Locate the cell with the specified text and output its [X, Y] center coordinate. 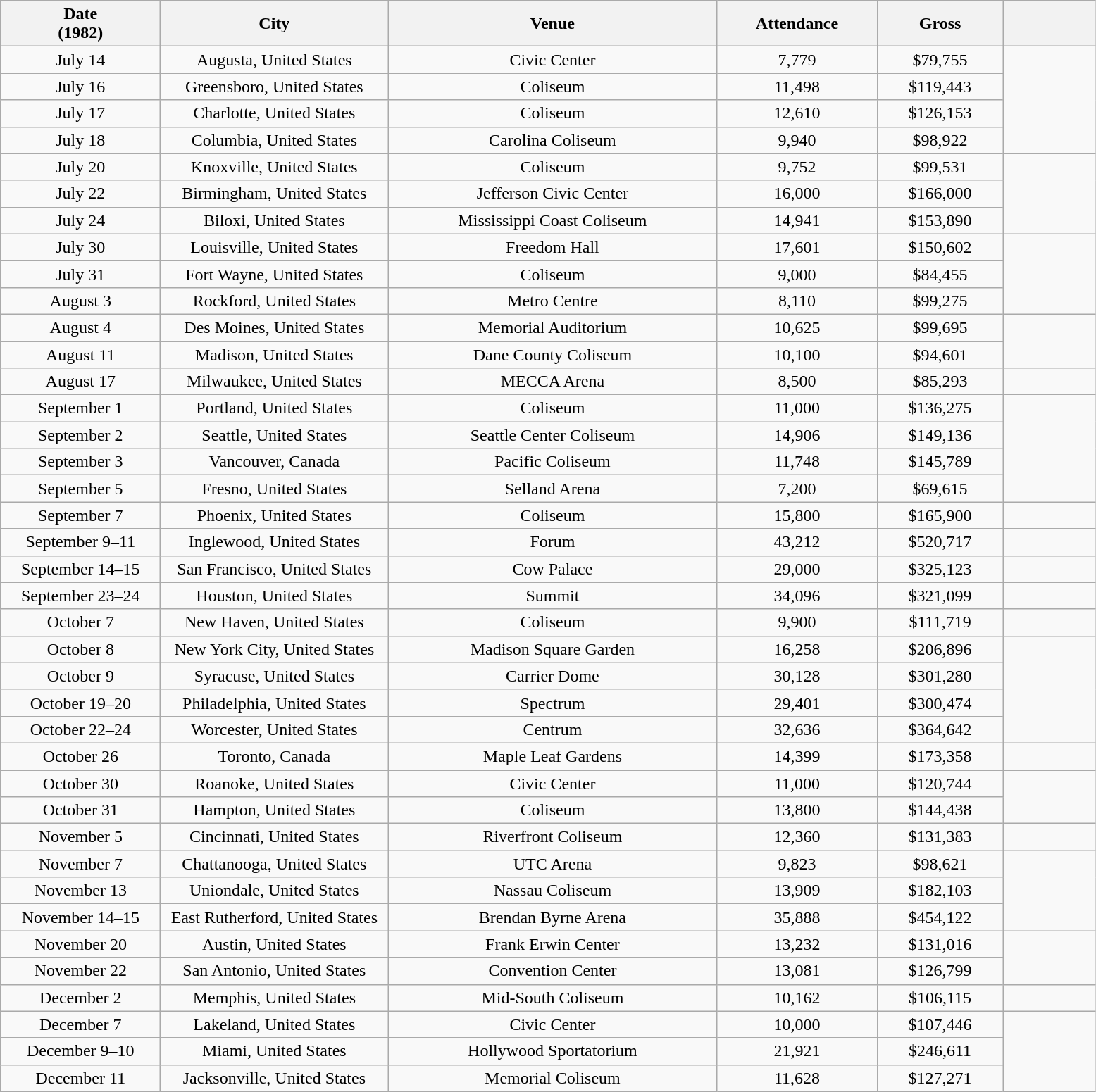
13,232 [797, 944]
October 31 [80, 810]
September 23–24 [80, 596]
MECCA Arena [552, 382]
Fresno, United States [275, 489]
$119,443 [940, 87]
October 9 [80, 676]
Date(1982) [80, 24]
Carolina Coliseum [552, 140]
October 30 [80, 784]
16,258 [797, 649]
Vancouver, Canada [275, 462]
$99,275 [940, 301]
$150,602 [940, 247]
10,100 [797, 354]
Dane County Coliseum [552, 354]
Carrier Dome [552, 676]
San Antonio, United States [275, 971]
$126,799 [940, 971]
$136,275 [940, 408]
July 17 [80, 113]
November 7 [80, 864]
Memorial Coliseum [552, 1078]
Selland Arena [552, 489]
10,625 [797, 327]
November 5 [80, 837]
Lakeland, United States [275, 1024]
15,800 [797, 515]
July 14 [80, 60]
Cow Palace [552, 569]
13,081 [797, 971]
Mississippi Coast Coliseum [552, 220]
Jefferson Civic Center [552, 194]
30,128 [797, 676]
Seattle Center Coliseum [552, 435]
Seattle, United States [275, 435]
$107,446 [940, 1024]
July 24 [80, 220]
Chattanooga, United States [275, 864]
October 26 [80, 756]
13,800 [797, 810]
$182,103 [940, 891]
Jacksonville, United States [275, 1078]
July 30 [80, 247]
$98,922 [940, 140]
Maple Leaf Gardens [552, 756]
$84,455 [940, 274]
Cincinnati, United States [275, 837]
$85,293 [940, 382]
8,500 [797, 382]
August 4 [80, 327]
December 2 [80, 998]
Centrum [552, 729]
October 8 [80, 649]
17,601 [797, 247]
Charlotte, United States [275, 113]
July 31 [80, 274]
Madison Square Garden [552, 649]
$131,383 [940, 837]
32,636 [797, 729]
September 9–11 [80, 542]
11,748 [797, 462]
October 7 [80, 622]
Attendance [797, 24]
City [275, 24]
August 17 [80, 382]
14,906 [797, 435]
Des Moines, United States [275, 327]
October 19–20 [80, 703]
Gross [940, 24]
14,399 [797, 756]
11,628 [797, 1078]
$300,474 [940, 703]
$126,153 [940, 113]
$165,900 [940, 515]
Summit [552, 596]
10,000 [797, 1024]
9,900 [797, 622]
Pacific Coliseum [552, 462]
10,162 [797, 998]
11,498 [797, 87]
$325,123 [940, 569]
$173,358 [940, 756]
$120,744 [940, 784]
$106,115 [940, 998]
Greensboro, United States [275, 87]
UTC Arena [552, 864]
$127,271 [940, 1078]
9,000 [797, 274]
Milwaukee, United States [275, 382]
Roanoke, United States [275, 784]
$99,531 [940, 167]
September 14–15 [80, 569]
September 1 [80, 408]
Toronto, Canada [275, 756]
$454,122 [940, 917]
Brendan Byrne Arena [552, 917]
November 22 [80, 971]
November 13 [80, 891]
$206,896 [940, 649]
Hollywood Sportatorium [552, 1051]
Rockford, United States [275, 301]
Birmingham, United States [275, 194]
21,921 [797, 1051]
August 3 [80, 301]
Columbia, United States [275, 140]
December 7 [80, 1024]
Uniondale, United States [275, 891]
Mid-South Coliseum [552, 998]
Austin, United States [275, 944]
12,360 [797, 837]
September 3 [80, 462]
Houston, United States [275, 596]
July 22 [80, 194]
9,752 [797, 167]
$301,280 [940, 676]
October 22–24 [80, 729]
$166,000 [940, 194]
September 7 [80, 515]
August 11 [80, 354]
13,909 [797, 891]
$98,621 [940, 864]
Knoxville, United States [275, 167]
$99,695 [940, 327]
$153,890 [940, 220]
Inglewood, United States [275, 542]
12,610 [797, 113]
July 16 [80, 87]
East Rutherford, United States [275, 917]
43,212 [797, 542]
34,096 [797, 596]
September 5 [80, 489]
July 20 [80, 167]
November 20 [80, 944]
New Haven, United States [275, 622]
Augusta, United States [275, 60]
14,941 [797, 220]
$520,717 [940, 542]
Frank Erwin Center [552, 944]
$246,611 [940, 1051]
$144,438 [940, 810]
7,200 [797, 489]
9,823 [797, 864]
$94,601 [940, 354]
$145,789 [940, 462]
November 14–15 [80, 917]
$111,719 [940, 622]
$364,642 [940, 729]
Spectrum [552, 703]
July 18 [80, 140]
Freedom Hall [552, 247]
Phoenix, United States [275, 515]
Metro Centre [552, 301]
Philadelphia, United States [275, 703]
$321,099 [940, 596]
Riverfront Coliseum [552, 837]
San Francisco, United States [275, 569]
29,401 [797, 703]
Madison, United States [275, 354]
Forum [552, 542]
Portland, United States [275, 408]
September 2 [80, 435]
Biloxi, United States [275, 220]
December 11 [80, 1078]
December 9–10 [80, 1051]
Miami, United States [275, 1051]
16,000 [797, 194]
Fort Wayne, United States [275, 274]
9,940 [797, 140]
8,110 [797, 301]
Venue [552, 24]
New York City, United States [275, 649]
Worcester, United States [275, 729]
Louisville, United States [275, 247]
29,000 [797, 569]
Memphis, United States [275, 998]
Hampton, United States [275, 810]
35,888 [797, 917]
$79,755 [940, 60]
7,779 [797, 60]
$149,136 [940, 435]
Syracuse, United States [275, 676]
$131,016 [940, 944]
$69,615 [940, 489]
Convention Center [552, 971]
Memorial Auditorium [552, 327]
Nassau Coliseum [552, 891]
